Determine the [X, Y] coordinate at the center of the cell enclosing the given text.  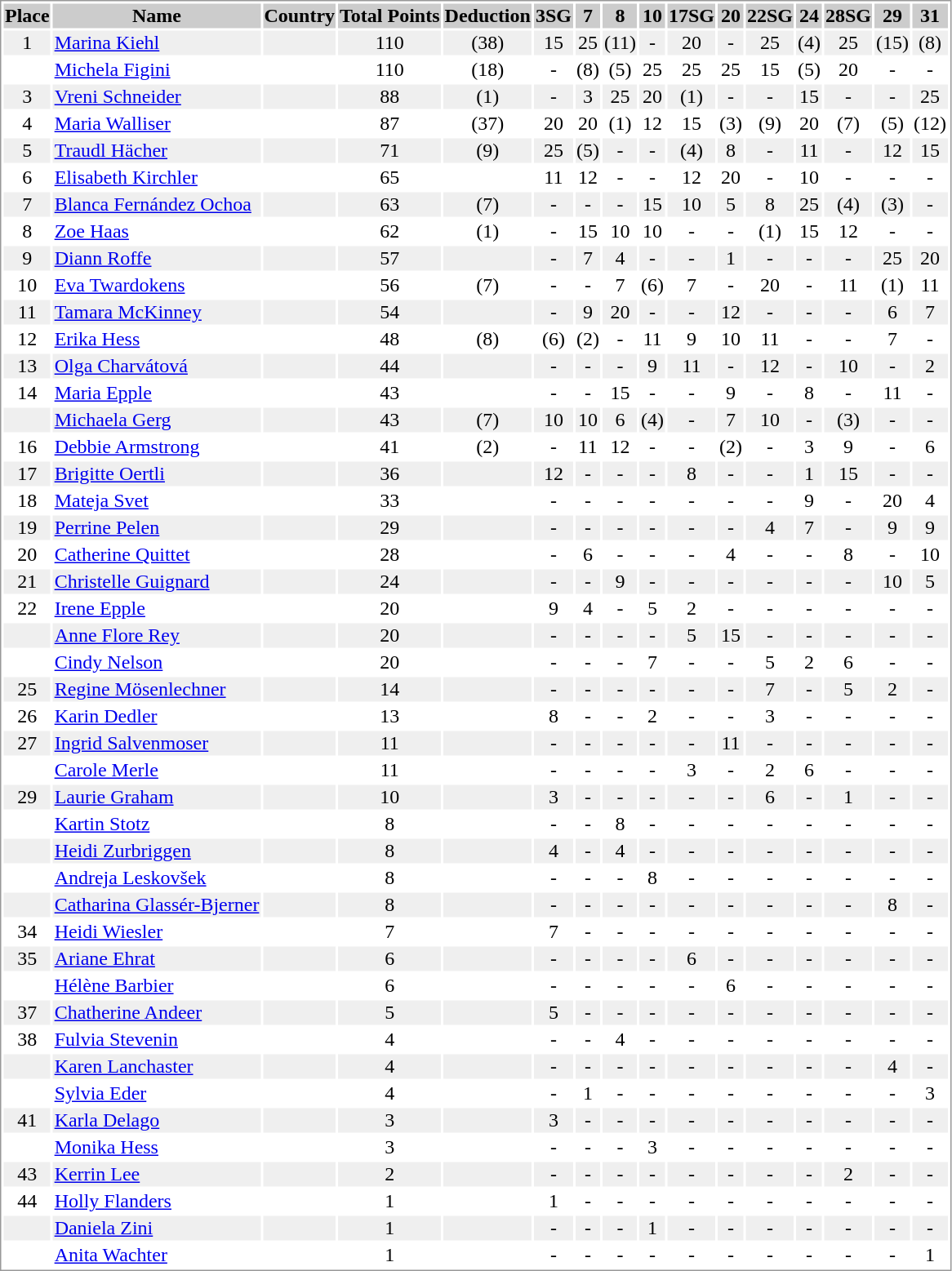
56 [390, 285]
28 [390, 554]
Catharina Glassér-Bjerner [157, 905]
(38) [487, 43]
Tamara McKinney [157, 313]
Heidi Zurbriggen [157, 851]
Heidi Wiesler [157, 931]
33 [390, 500]
38 [27, 1039]
Hélène Barbier [157, 985]
Eva Twardokens [157, 285]
Maria Epple [157, 393]
Marina Kiehl [157, 43]
Kartin Stotz [157, 824]
65 [390, 177]
54 [390, 313]
63 [390, 205]
22 [27, 608]
Karin Dedler [157, 716]
62 [390, 231]
27 [27, 744]
Michaela Gerg [157, 420]
21 [27, 582]
88 [390, 97]
Mateja Svet [157, 500]
Zoe Haas [157, 231]
Daniela Zini [157, 1229]
17SG [691, 16]
19 [27, 528]
Karen Lanchaster [157, 1067]
Erika Hess [157, 339]
Cindy Nelson [157, 662]
37 [27, 1013]
35 [27, 959]
26 [27, 716]
Laurie Graham [157, 798]
(12) [929, 123]
(11) [620, 43]
Olga Charvátová [157, 367]
Ariane Ehrat [157, 959]
3SG [554, 16]
Blanca Fernández Ochoa [157, 205]
Brigitte Oertli [157, 474]
Monika Hess [157, 1147]
(37) [487, 123]
Catherine Quittet [157, 554]
Holly Flanders [157, 1201]
Irene Epple [157, 608]
Anne Flore Rey [157, 636]
Fulvia Stevenin [157, 1039]
Elisabeth Kirchler [157, 177]
Chatherine Andeer [157, 1013]
Ingrid Salvenmoser [157, 744]
Michela Figini [157, 69]
Anita Wachter [157, 1255]
Regine Mösenlechner [157, 690]
22SG [769, 16]
Maria Walliser [157, 123]
(18) [487, 69]
Place [27, 16]
34 [27, 931]
71 [390, 151]
36 [390, 474]
Country [300, 16]
17 [27, 474]
31 [929, 16]
Christelle Guignard [157, 582]
Andreja Leskovšek [157, 878]
Traudl Hächer [157, 151]
Deduction [487, 16]
Name [157, 16]
Debbie Armstrong [157, 447]
18 [27, 500]
Vreni Schneider [157, 97]
28SG [847, 16]
Diann Roffe [157, 259]
Total Points [390, 16]
Karla Delago [157, 1121]
87 [390, 123]
Sylvia Eder [157, 1093]
Kerrin Lee [157, 1175]
57 [390, 259]
(15) [892, 43]
16 [27, 447]
48 [390, 339]
Carole Merle [157, 770]
Perrine Pelen [157, 528]
